Locate the cell with the specified text and output its (X, Y) center coordinate. 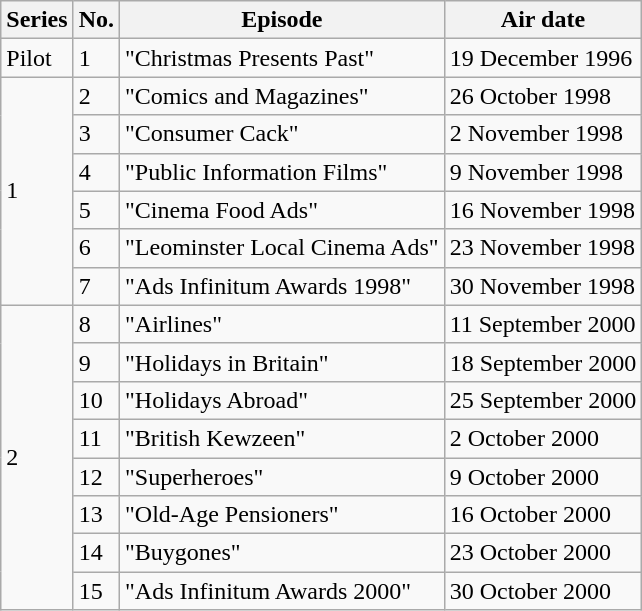
"Public Information Films" (282, 172)
"Buygones" (282, 553)
"Ads Infinitum Awards 2000" (282, 591)
4 (96, 172)
7 (96, 286)
"Old-Age Pensioners" (282, 515)
11 (96, 438)
"Airlines" (282, 324)
13 (96, 515)
2 November 1998 (543, 134)
No. (96, 20)
16 October 2000 (543, 515)
30 November 1998 (543, 286)
"Cinema Food Ads" (282, 210)
Air date (543, 20)
8 (96, 324)
"Comics and Magazines" (282, 96)
26 October 1998 (543, 96)
Episode (282, 20)
15 (96, 591)
3 (96, 134)
Pilot (37, 58)
2 October 2000 (543, 438)
"Superheroes" (282, 477)
25 September 2000 (543, 400)
5 (96, 210)
9 November 1998 (543, 172)
23 October 2000 (543, 553)
"British Kewzeen" (282, 438)
11 September 2000 (543, 324)
"Christmas Presents Past" (282, 58)
9 October 2000 (543, 477)
19 December 1996 (543, 58)
"Ads Infinitum Awards 1998" (282, 286)
10 (96, 400)
"Holidays in Britain" (282, 362)
"Leominster Local Cinema Ads" (282, 248)
23 November 1998 (543, 248)
Series (37, 20)
6 (96, 248)
14 (96, 553)
"Holidays Abroad" (282, 400)
30 October 2000 (543, 591)
18 September 2000 (543, 362)
16 November 1998 (543, 210)
9 (96, 362)
12 (96, 477)
"Consumer Cack" (282, 134)
